Output the (X, Y) coordinate of the center of the cell containing the given text.  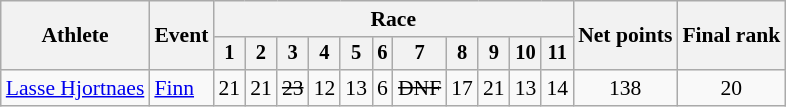
7 (420, 54)
5 (356, 54)
17 (462, 88)
2 (261, 54)
14 (557, 88)
9 (494, 54)
12 (325, 88)
Race (393, 19)
Net points (625, 36)
3 (293, 54)
23 (293, 88)
Lasse Hjortnaes (76, 88)
8 (462, 54)
Final rank (731, 36)
4 (325, 54)
Event (181, 36)
11 (557, 54)
Athlete (76, 36)
DNF (420, 88)
10 (526, 54)
138 (625, 88)
1 (229, 54)
20 (731, 88)
Finn (181, 88)
